Find where the given text appears and provide that cell's center as [X, Y] coordinate. 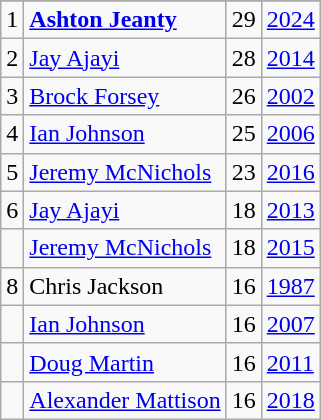
29 [244, 20]
2014 [290, 58]
Chris Jackson [125, 286]
1 [12, 20]
8 [12, 286]
2006 [290, 134]
2007 [290, 324]
25 [244, 134]
28 [244, 58]
5 [12, 172]
Brock Forsey [125, 96]
2015 [290, 248]
2 [12, 58]
2024 [290, 20]
2018 [290, 400]
26 [244, 96]
23 [244, 172]
2016 [290, 172]
2011 [290, 362]
Doug Martin [125, 362]
3 [12, 96]
Alexander Mattison [125, 400]
Ashton Jeanty [125, 20]
2013 [290, 210]
6 [12, 210]
2002 [290, 96]
1987 [290, 286]
4 [12, 134]
